Output the [X, Y] coordinate of the center of the cell containing the given text.  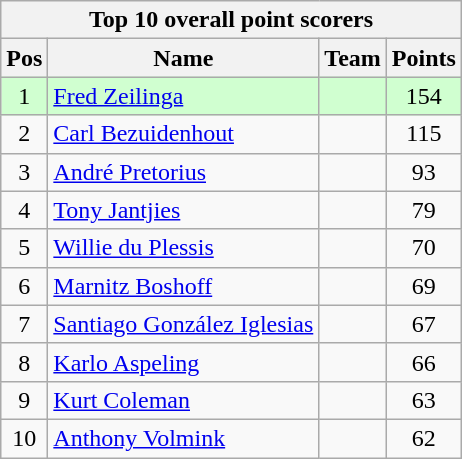
5 [24, 248]
André Pretorius [184, 172]
2 [24, 134]
63 [424, 400]
Kurt Coleman [184, 400]
62 [424, 438]
Marnitz Boshoff [184, 286]
Pos [24, 58]
Team [353, 58]
70 [424, 248]
10 [24, 438]
8 [24, 362]
Fred Zeilinga [184, 96]
93 [424, 172]
7 [24, 324]
6 [24, 286]
Name [184, 58]
9 [24, 400]
69 [424, 286]
67 [424, 324]
154 [424, 96]
4 [24, 210]
79 [424, 210]
66 [424, 362]
Karlo Aspeling [184, 362]
Willie du Plessis [184, 248]
3 [24, 172]
Carl Bezuidenhout [184, 134]
115 [424, 134]
Points [424, 58]
1 [24, 96]
Santiago González Iglesias [184, 324]
Anthony Volmink [184, 438]
Tony Jantjies [184, 210]
Top 10 overall point scorers [232, 20]
